From the cell containing the given text, extract its center point as [x, y] coordinate. 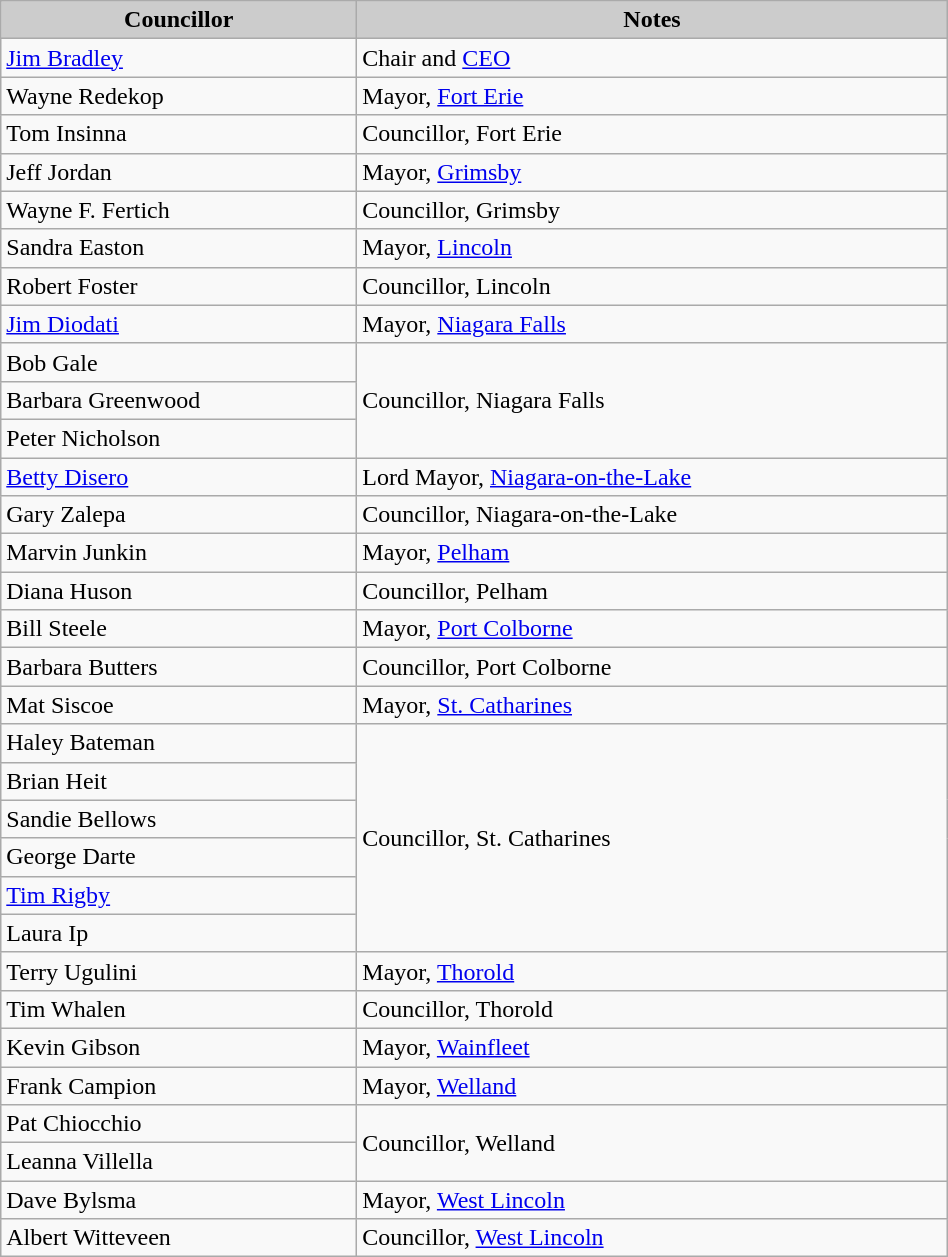
Bill Steele [179, 629]
Kevin Gibson [179, 1047]
Tim Rigby [179, 895]
Sandra Easton [179, 248]
Mayor, Fort Erie [652, 96]
Mayor, Wainfleet [652, 1047]
Councillor [179, 20]
Peter Nicholson [179, 438]
Councillor, Thorold [652, 1009]
Jeff Jordan [179, 172]
Wayne Redekop [179, 96]
Mayor, Lincoln [652, 248]
Dave Bylsma [179, 1200]
Barbara Butters [179, 667]
Mayor, Thorold [652, 971]
Councillor, Niagara Falls [652, 400]
Tim Whalen [179, 1009]
Frank Campion [179, 1085]
Barbara Greenwood [179, 400]
Councillor, West Lincoln [652, 1238]
Mayor, Grimsby [652, 172]
Sandie Bellows [179, 819]
Notes [652, 20]
Mayor, Port Colborne [652, 629]
Pat Chiocchio [179, 1124]
Bob Gale [179, 362]
Councillor, Fort Erie [652, 134]
Councillor, Port Colborne [652, 667]
Councillor, Grimsby [652, 210]
Haley Bateman [179, 743]
Mayor, Pelham [652, 553]
Laura Ip [179, 933]
Albert Witteveen [179, 1238]
Marvin Junkin [179, 553]
Diana Huson [179, 591]
Gary Zalepa [179, 515]
Wayne F. Fertich [179, 210]
Mayor, Niagara Falls [652, 324]
Terry Ugulini [179, 971]
Councillor, St. Catharines [652, 838]
Councillor, Niagara-on-the-Lake [652, 515]
Robert Foster [179, 286]
Mayor, West Lincoln [652, 1200]
Councillor, Lincoln [652, 286]
Jim Diodati [179, 324]
Mat Siscoe [179, 705]
Councillor, Welland [652, 1143]
Mayor, St. Catharines [652, 705]
Jim Bradley [179, 58]
Lord Mayor, Niagara-on-the-Lake [652, 477]
Betty Disero [179, 477]
Chair and CEO [652, 58]
Tom Insinna [179, 134]
Mayor, Welland [652, 1085]
Leanna Villella [179, 1162]
Councillor, Pelham [652, 591]
Brian Heit [179, 781]
George Darte [179, 857]
